Provide the [X, Y] coordinate of the cell's center where the given text is located.  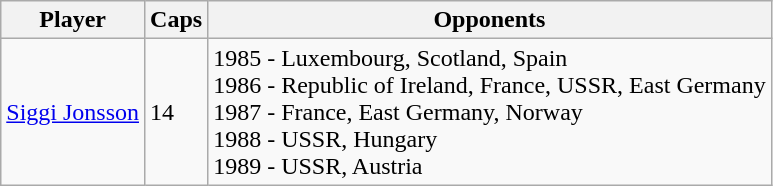
14 [176, 112]
Caps [176, 20]
Opponents [490, 20]
Siggi Jonsson [73, 112]
Player [73, 20]
